Search for the cell housing the specified text and yield its (x, y) center coordinate. 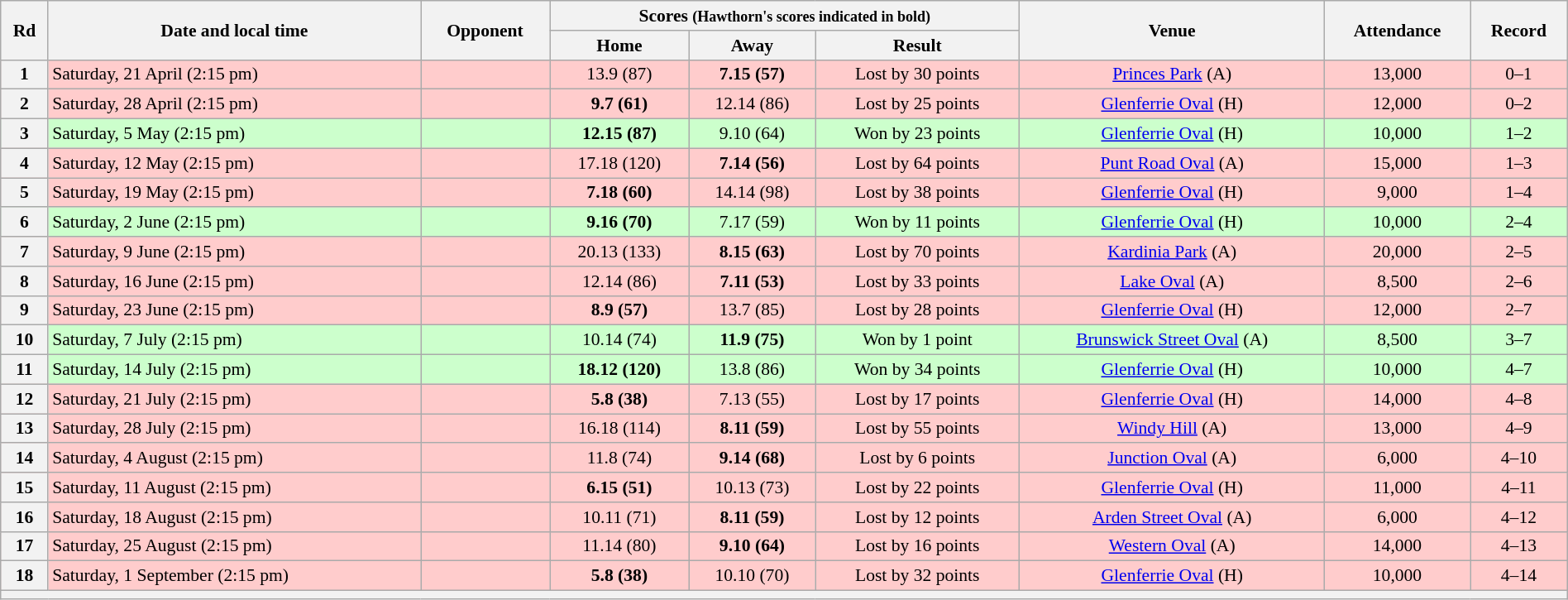
Won by 34 points (918, 370)
Lost by 17 points (918, 399)
Brunswick Street Oval (A) (1173, 340)
Saturday, 16 June (2:15 pm) (234, 281)
Lost by 70 points (918, 252)
Saturday, 4 August (2:15 pm) (234, 458)
Opponent (485, 30)
Saturday, 1 September (2:15 pm) (234, 576)
Won by 1 point (918, 340)
Saturday, 19 May (2:15 pm) (234, 193)
1 (25, 74)
2–6 (1519, 281)
4 (25, 163)
Lake Oval (A) (1173, 281)
Attendance (1397, 30)
17 (25, 546)
Lost by 6 points (918, 458)
2–5 (1519, 252)
7 (25, 252)
Won by 23 points (918, 134)
Saturday, 21 July (2:15 pm) (234, 399)
18.12 (120) (620, 370)
Lost by 64 points (918, 163)
15 (25, 487)
9.16 (70) (620, 223)
3 (25, 134)
Saturday, 12 May (2:15 pm) (234, 163)
Saturday, 5 May (2:15 pm) (234, 134)
Away (752, 46)
4–14 (1519, 576)
10.14 (74) (620, 340)
20,000 (1397, 252)
11,000 (1397, 487)
15,000 (1397, 163)
Lost by 12 points (918, 517)
14.14 (98) (752, 193)
9 (25, 310)
7.18 (60) (620, 193)
Lost by 30 points (918, 74)
5 (25, 193)
Saturday, 9 June (2:15 pm) (234, 252)
6.15 (51) (620, 487)
10.10 (70) (752, 576)
2–4 (1519, 223)
6 (25, 223)
16 (25, 517)
1–2 (1519, 134)
7.15 (57) (752, 74)
14 (25, 458)
Venue (1173, 30)
Result (918, 46)
4–10 (1519, 458)
13.7 (85) (752, 310)
Kardinia Park (A) (1173, 252)
8.9 (57) (620, 310)
Junction Oval (A) (1173, 458)
20.13 (133) (620, 252)
Saturday, 2 June (2:15 pm) (234, 223)
4–13 (1519, 546)
Princes Park (A) (1173, 74)
Saturday, 28 July (2:15 pm) (234, 429)
Scores (Hawthorn's scores indicated in bold) (785, 16)
Lost by 22 points (918, 487)
Western Oval (A) (1173, 546)
Lost by 38 points (918, 193)
4–7 (1519, 370)
1–3 (1519, 163)
Saturday, 14 July (2:15 pm) (234, 370)
11.8 (74) (620, 458)
Arden Street Oval (A) (1173, 517)
7.14 (56) (752, 163)
13.9 (87) (620, 74)
Lost by 33 points (918, 281)
Punt Road Oval (A) (1173, 163)
13.8 (86) (752, 370)
Date and local time (234, 30)
4–12 (1519, 517)
2–7 (1519, 310)
Lost by 28 points (918, 310)
4–11 (1519, 487)
Saturday, 28 April (2:15 pm) (234, 104)
7.13 (55) (752, 399)
Lost by 16 points (918, 546)
Rd (25, 30)
1–4 (1519, 193)
Saturday, 7 July (2:15 pm) (234, 340)
8 (25, 281)
Windy Hill (A) (1173, 429)
Saturday, 18 August (2:15 pm) (234, 517)
10.13 (73) (752, 487)
Lost by 25 points (918, 104)
7.11 (53) (752, 281)
10.11 (71) (620, 517)
11.9 (75) (752, 340)
Saturday, 25 August (2:15 pm) (234, 546)
12.15 (87) (620, 134)
8.15 (63) (752, 252)
3–7 (1519, 340)
10 (25, 340)
4–9 (1519, 429)
2 (25, 104)
Saturday, 23 June (2:15 pm) (234, 310)
9.14 (68) (752, 458)
Lost by 32 points (918, 576)
9,000 (1397, 193)
Record (1519, 30)
Saturday, 21 April (2:15 pm) (234, 74)
12 (25, 399)
9.7 (61) (620, 104)
4–8 (1519, 399)
16.18 (114) (620, 429)
0–2 (1519, 104)
Lost by 55 points (918, 429)
11 (25, 370)
18 (25, 576)
Home (620, 46)
Won by 11 points (918, 223)
7.17 (59) (752, 223)
0–1 (1519, 74)
Saturday, 11 August (2:15 pm) (234, 487)
13 (25, 429)
11.14 (80) (620, 546)
17.18 (120) (620, 163)
